Capture the cell that displays the provided text and extract its [X, Y] central coordinate. 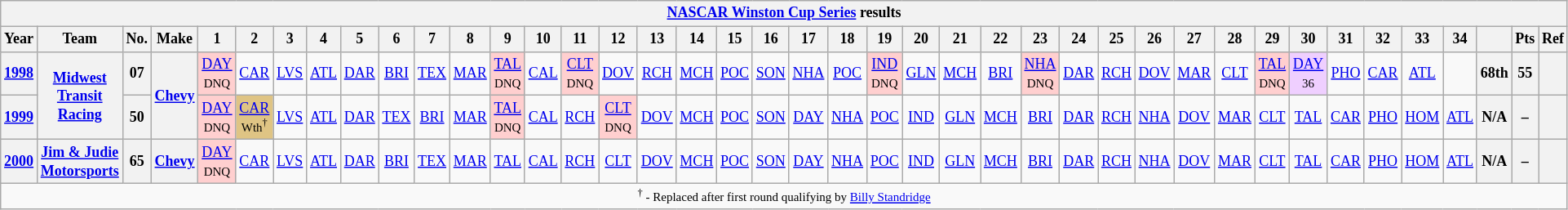
5 [359, 39]
16 [770, 39]
24 [1079, 39]
Pts [1526, 39]
31 [1346, 39]
22 [1001, 39]
27 [1194, 39]
9 [507, 39]
10 [543, 39]
11 [580, 39]
6 [396, 39]
17 [808, 39]
CARWth† [255, 118]
2 [255, 39]
21 [960, 39]
65 [137, 162]
2000 [20, 162]
No. [137, 39]
07 [137, 74]
25 [1117, 39]
33 [1423, 39]
18 [848, 39]
26 [1154, 39]
1999 [20, 118]
8 [470, 39]
29 [1272, 39]
NHADNQ [1040, 74]
50 [137, 118]
30 [1309, 39]
1998 [20, 74]
† - Replaced after first round qualifying by Billy Standridge [785, 197]
23 [1040, 39]
34 [1460, 39]
INDDNQ [884, 74]
14 [697, 39]
7 [432, 39]
12 [618, 39]
3 [290, 39]
DAY36 [1309, 74]
19 [884, 39]
15 [735, 39]
55 [1526, 74]
13 [657, 39]
28 [1235, 39]
68th [1495, 74]
Ref [1553, 39]
1 [217, 39]
20 [921, 39]
32 [1383, 39]
4 [324, 39]
NASCAR Winston Cup Series results [785, 13]
Jim & Judie Motorsports [80, 162]
Year [20, 39]
Make [175, 39]
Team [80, 39]
Midwest Transit Racing [80, 96]
